Return the (x, y) coordinate for the center point of the cell that contains the specified text.  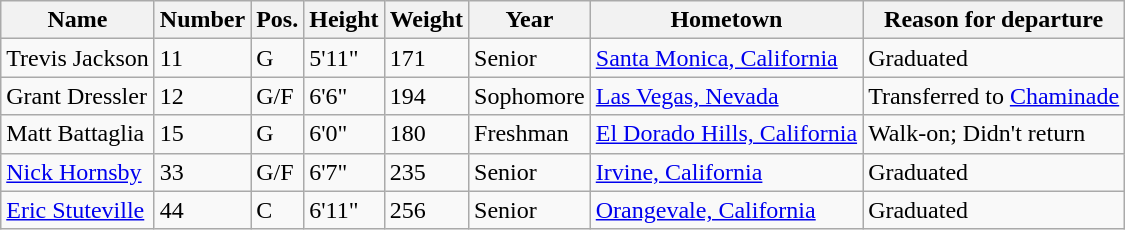
Height (344, 20)
Number (202, 20)
256 (426, 210)
Sophomore (530, 96)
6'11" (344, 210)
180 (426, 134)
44 (202, 210)
Reason for departure (994, 20)
235 (426, 172)
171 (426, 58)
Trevis Jackson (78, 58)
Nick Hornsby (78, 172)
33 (202, 172)
Pos. (278, 20)
6'7" (344, 172)
C (278, 210)
Grant Dressler (78, 96)
Name (78, 20)
Walk-on; Didn't return (994, 134)
Santa Monica, California (726, 58)
6'0" (344, 134)
15 (202, 134)
Las Vegas, Nevada (726, 96)
Freshman (530, 134)
11 (202, 58)
6'6" (344, 96)
12 (202, 96)
Matt Battaglia (78, 134)
Orangevale, California (726, 210)
Hometown (726, 20)
Weight (426, 20)
5'11" (344, 58)
El Dorado Hills, California (726, 134)
194 (426, 96)
Irvine, California (726, 172)
Eric Stuteville (78, 210)
Year (530, 20)
Transferred to Chaminade (994, 96)
